Find where the given text appears and provide that cell's center as (X, Y) coordinate. 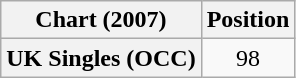
Position (248, 20)
UK Singles (OCC) (101, 58)
98 (248, 58)
Chart (2007) (101, 20)
